Identify which cell holds the provided text, then report its [x, y] central coordinate. 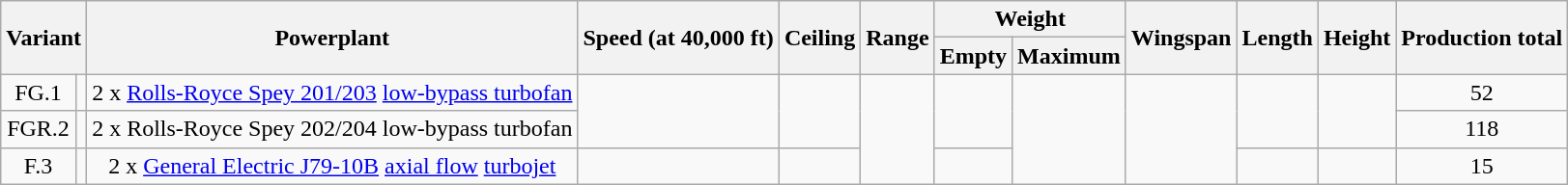
FGR.2 [39, 129]
Height [1356, 38]
Production total [1482, 38]
Empty [973, 56]
F.3 [39, 166]
52 [1482, 92]
118 [1482, 129]
Maximum [1069, 56]
2 x Rolls-Royce Spey 201/203 low-bypass turbofan [332, 92]
Speed (at 40,000 ft) [678, 38]
15 [1482, 166]
Ceiling [819, 38]
Variant [44, 38]
2 x General Electric J79-10B axial flow turbojet [332, 166]
Range [898, 38]
Powerplant [332, 38]
2 x Rolls-Royce Spey 202/204 low-bypass turbofan [332, 129]
FG.1 [39, 92]
Length [1277, 38]
Wingspan [1181, 38]
Weight [1030, 19]
